Return the (X, Y) coordinate for the center point of the cell that contains the specified text.  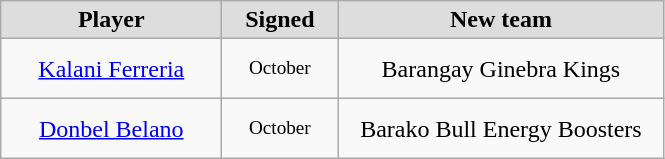
Barangay Ginebra Kings (501, 69)
Signed (280, 20)
Kalani Ferreria (112, 69)
Donbel Belano (112, 129)
Barako Bull Energy Boosters (501, 129)
Player (112, 20)
New team (501, 20)
